Search for the cell housing the specified text and yield its (X, Y) center coordinate. 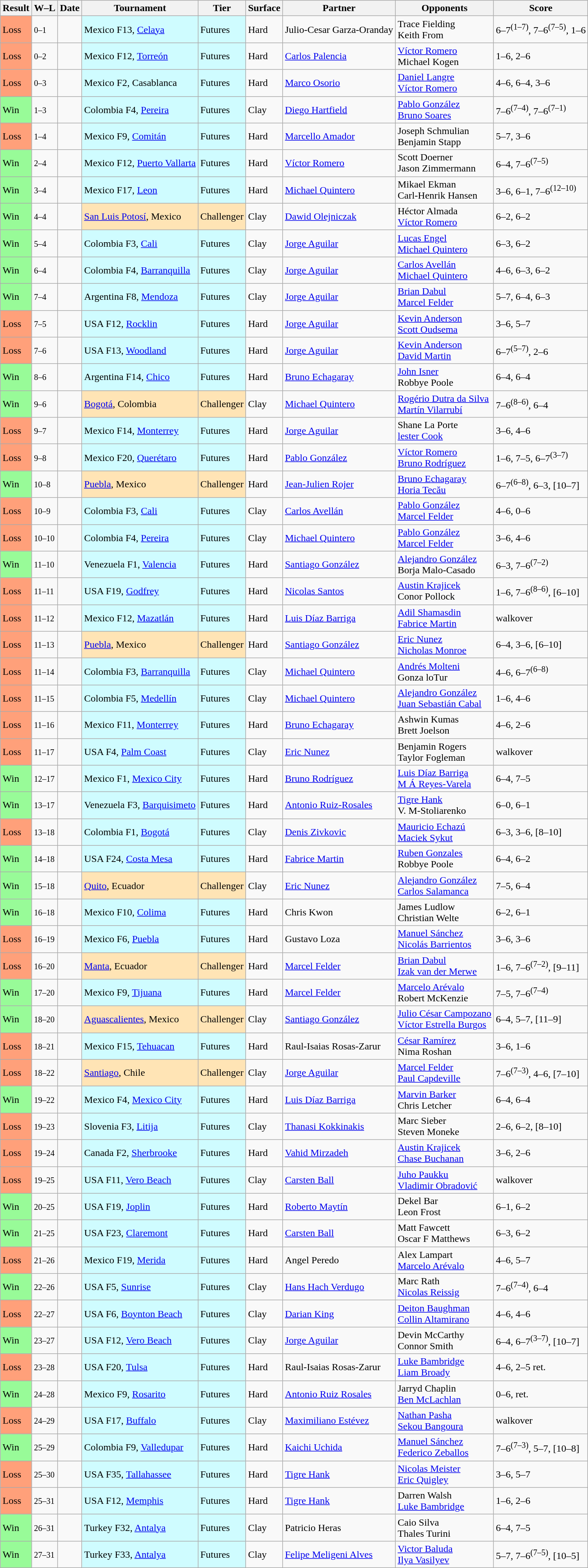
Mexico F20, Querétaro (140, 457)
USA F12, Memphis (140, 1501)
Colombia F4, Barranquilla (140, 270)
27–31 (44, 1554)
Jarryd Chaplin Ben McLachlan (445, 1394)
Aguascalientes, Mexico (140, 1019)
Daniel Langre Víctor Romero (445, 83)
Mauricio Echazú Maciek Sykut (445, 832)
Dekel Bar Leon Frost (445, 1207)
16–19 (44, 939)
0–1 (44, 30)
Antonio Ruiz-Rosales (339, 805)
6–7(5–7), 2–6 (541, 350)
4–6, 5–7 (541, 1260)
6–4, 3–6, [6–10] (541, 645)
8–6 (44, 378)
Mexico F9, Tijuana (140, 993)
Héctor Almada Víctor Romero (445, 216)
3–6, 2–6 (541, 1153)
1–6, 7–6(7–2), [9–11] (541, 966)
Luis Díaz Barriga M Á Reyes-Varela (445, 779)
12–17 (44, 779)
USA F20, Tulsa (140, 1367)
6–7(6–8), 6–3, [10–7] (541, 484)
1–3 (44, 109)
Victor Baluda Ilya Vasilyev (445, 1554)
Mexico F10, Colima (140, 912)
Trace Fielding Keith From (445, 30)
0–6, ret. (541, 1394)
USA F19, Joplin (140, 1207)
Alejandro González Borja Malo-Casado (445, 564)
7–6(8–6), 6–4 (541, 404)
20–25 (44, 1207)
9–6 (44, 404)
17–20 (44, 993)
Brian Dabul Izak van der Merwe (445, 966)
Jean-Julien Rojer (339, 484)
4–6, 6–4, 3–6 (541, 83)
Pablo González (339, 457)
6–4 (44, 270)
Venezuela F3, Barquisimeto (140, 805)
Tigre Hank V. M-Stoliarenko (445, 805)
18–21 (44, 1046)
Víctor Romero Michael Kogen (445, 56)
15–18 (44, 886)
Patricio Heras (339, 1527)
USA F12, Vero Beach (140, 1341)
0–3 (44, 83)
6–4, 5–7, [11–9] (541, 1019)
11–13 (44, 645)
Bogotá, Colombia (140, 404)
Roberto Maytín (339, 1207)
Colombia F3, Barranquilla (140, 671)
5–4 (44, 243)
Andrés Molteni Gonza loTur (445, 671)
4–6, 6–7(6–8) (541, 671)
Result (16, 8)
Marcelo Arévalo Robert McKenzie (445, 993)
24–29 (44, 1420)
25–31 (44, 1501)
Alejandro González Juan Sebastián Cabal (445, 698)
Mexico F1, Mexico City (140, 779)
1–6, 7–6(8–6), [6–10] (541, 591)
Ashwin Kumas Brett Joelson (445, 725)
Manuel Sánchez Nicolás Barrientos (445, 939)
10–10 (44, 538)
Manuel Sánchez Federico Zeballos (445, 1448)
Antonio Ruiz Rosales (339, 1394)
Marcello Amador (339, 137)
4–6, 0–6 (541, 511)
11–15 (44, 698)
3–6, 1–6 (541, 1046)
1–6, 4–6 (541, 698)
11–14 (44, 671)
11–17 (44, 752)
Maximiliano Estévez (339, 1420)
Dawid Olejniczak (339, 216)
Benjamin Rogers Taylor Fogleman (445, 752)
Slovenia F3, Litija (140, 1126)
Vahid Mirzadeh (339, 1153)
4–6, 6–3, 6–2 (541, 270)
Chris Kwon (339, 912)
USA F11, Vero Beach (140, 1179)
Tier (222, 8)
Mexico F17, Leon (140, 190)
Austin Krajicek Conor Pollock (445, 591)
Venezuela F1, Valencia (140, 564)
Angel Peredo (339, 1260)
USA F19, Godfrey (140, 591)
16–20 (44, 966)
Alejandro González Carlos Salamanca (445, 886)
1–4 (44, 137)
19–23 (44, 1126)
25–29 (44, 1448)
11–12 (44, 618)
Mexico F2, Casablanca (140, 83)
Bruno Rodríguez (339, 779)
9–8 (44, 457)
6–7(1–7), 7–6(7–5), 1–6 (541, 30)
Ruben Gonzales Robbye Poole (445, 859)
Joseph Schmulian Benjamin Stapp (445, 137)
11–10 (44, 564)
USA F13, Woodland (140, 350)
Carlos Palencia (339, 56)
10–9 (44, 511)
25–30 (44, 1474)
Juho Paukku Vladimir Obradović (445, 1179)
Quito, Ecuador (140, 886)
Thanasi Kokkinakis (339, 1126)
Bruno Echagaray Horia Tecău (445, 484)
7–6 (44, 350)
7–6(7–3), 5–7, [10–8] (541, 1448)
6–2, 6–2 (541, 216)
Alex Lampart Marcelo Arévalo (445, 1260)
Partner (339, 8)
6–3, 7–6(7–2) (541, 564)
5–7, 7–6(7–5), [10–5] (541, 1554)
Scott Doerner Jason Zimmermann (445, 163)
Denis Zivkovic (339, 832)
Julio César Campozano Víctor Estrella Burgos (445, 1019)
6–1, 6–2 (541, 1207)
Surface (264, 8)
Kevin Anderson David Martin (445, 350)
USA F5, Sunrise (140, 1287)
Felipe Meligeni Alves (339, 1554)
23–27 (44, 1341)
Devin McCarthy Connor Smith (445, 1341)
USA F35, Tallahassee (140, 1474)
7–6(7–3), 4–6, [7–10] (541, 1072)
Colombia F9, Valledupar (140, 1448)
Argentina F14, Chico (140, 378)
21–26 (44, 1260)
Darian King (339, 1313)
Carlos Avellán (339, 511)
10–8 (44, 484)
USA F17, Buffalo (140, 1420)
14–18 (44, 859)
Mexico F13, Celaya (140, 30)
Turkey F32, Antalya (140, 1527)
3–4 (44, 190)
Mikael Ekman Carl-Henrik Hansen (445, 190)
USA F6, Boynton Beach (140, 1313)
24–28 (44, 1394)
Gustavo Loza (339, 939)
2–6, 6–2, [8–10] (541, 1126)
6–4, 6–2 (541, 859)
Nathan Pasha Sekou Bangoura (445, 1420)
11–11 (44, 591)
6–4, 6–7(3–7), [10–7] (541, 1341)
5–7, 6–4, 6–3 (541, 297)
19–25 (44, 1179)
Mexico F4, Mexico City (140, 1100)
1–6, 7–5, 6–7(3–7) (541, 457)
Mexico F12, Puerto Vallarta (140, 163)
Turkey F33, Antalya (140, 1554)
Darren Walsh Luke Bambridge (445, 1501)
7–5 (44, 323)
Carlos Avellán Michael Quintero (445, 270)
Pablo González Bruno Soares (445, 109)
San Luis Potosí, Mexico (140, 216)
3–6, 6–1, 7–6(12–10) (541, 190)
Santiago, Chile (140, 1072)
Mexico F9, Rosarito (140, 1394)
Tournament (140, 8)
5–7, 3–6 (541, 137)
USA F4, Palm Coast (140, 752)
Matt Fawcett Oscar F Matthews (445, 1234)
Marc Rath Nicolas Reissig (445, 1287)
Diego Hartfield (339, 109)
6–3, 3–6, [8–10] (541, 832)
22–27 (44, 1313)
Manta, Ecuador (140, 966)
Nicolas Santos (339, 591)
Víctor Romero (339, 163)
Colombia F5, Medellín (140, 698)
7–5, 7–6(7–4) (541, 993)
19–24 (44, 1153)
Kevin Anderson Scott Oudsema (445, 323)
Score (541, 8)
Austin Krajicek Chase Buchanan (445, 1153)
Nicolas Meister Eric Quigley (445, 1474)
22–26 (44, 1287)
4–6, 2–6 (541, 725)
21–25 (44, 1234)
7–5, 6–4 (541, 886)
Víctor Romero Bruno Rodríguez (445, 457)
7–6(7–4), 7–6(7–1) (541, 109)
Mexico F9, Comitán (140, 137)
Mexico F11, Monterrey (140, 725)
18–22 (44, 1072)
18–20 (44, 1019)
16–18 (44, 912)
4–6, 4–6 (541, 1313)
7–6(7–4), 6–4 (541, 1287)
Date (70, 8)
Mexico F14, Monterrey (140, 431)
11–16 (44, 725)
USA F23, Claremont (140, 1234)
USA F24, Costa Mesa (140, 859)
Mexico F12, Mazatlán (140, 618)
Rogério Dutra da Silva Martín Vilarrubí (445, 404)
0–2 (44, 56)
Brian Dabul Marcel Felder (445, 297)
Luke Bambridge Liam Broady (445, 1367)
19–22 (44, 1100)
Marvin Barker Chris Letcher (445, 1100)
W–L (44, 8)
2–4 (44, 163)
Opponents (445, 8)
Mexico F19, Merida (140, 1260)
Mexico F12, Torreón (140, 56)
Kaichi Uchida (339, 1448)
Marc Sieber Steven Moneke (445, 1126)
6–4, 7–6(7–5) (541, 163)
Julio-Cesar Garza-Oranday (339, 30)
Fabrice Martin (339, 859)
7–4 (44, 297)
6–2, 6–1 (541, 912)
Lucas Engel Michael Quintero (445, 243)
James Ludlow Christian Welte (445, 912)
Adil Shamasdin Fabrice Martin (445, 618)
Caio Silva Thales Turini (445, 1527)
Hans Hach Verdugo (339, 1287)
23–28 (44, 1367)
Deiton Baughman Collin Altamirano (445, 1313)
13–18 (44, 832)
César Ramírez Nima Roshan (445, 1046)
John Isner Robbye Poole (445, 378)
Marcel Felder Paul Capdeville (445, 1072)
Colombia F1, Bogotá (140, 832)
Marco Osorio (339, 83)
4–6, 2–5 ret. (541, 1367)
4–4 (44, 216)
Canada F2, Sherbrooke (140, 1153)
6–0, 6–1 (541, 805)
Mexico F15, Tehuacan (140, 1046)
9–7 (44, 431)
Mexico F6, Puebla (140, 939)
Shane La Porte lester Cook (445, 431)
Eric Nunez Nicholas Monroe (445, 645)
13–17 (44, 805)
USA F12, Rocklin (140, 323)
26–31 (44, 1527)
Argentina F8, Mendoza (140, 297)
3–6, 3–6 (541, 939)
